Scan for the cell matching the given text and deliver its (X, Y) coordinate at center. 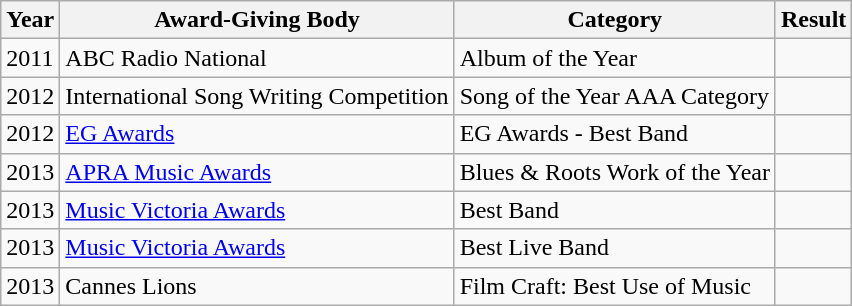
Best Live Band (614, 248)
EG Awards - Best Band (614, 134)
Award-Giving Body (257, 20)
Year (30, 20)
ABC Radio National (257, 58)
Film Craft: Best Use of Music (614, 286)
Best Band (614, 210)
EG Awards (257, 134)
Album of the Year (614, 58)
Result (813, 20)
Song of the Year AAA Category (614, 96)
Blues & Roots Work of the Year (614, 172)
Category (614, 20)
APRA Music Awards (257, 172)
International Song Writing Competition (257, 96)
2011 (30, 58)
Cannes Lions (257, 286)
